Return (x, y) of the center of cell containing provided text 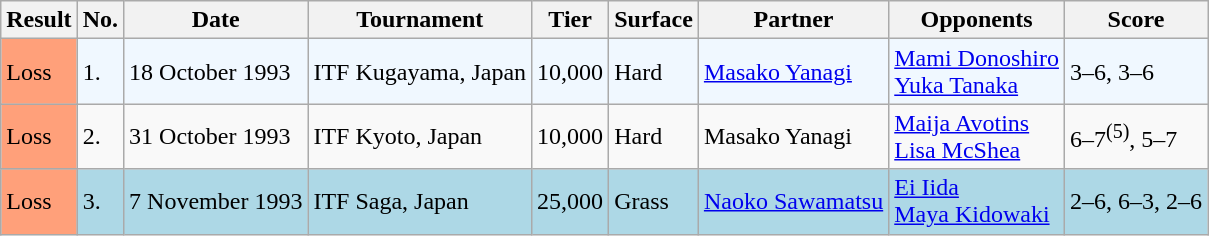
ITF Kugayama, Japan (420, 72)
ITF Kyoto, Japan (420, 136)
Surface (654, 20)
Partner (793, 20)
18 October 1993 (216, 72)
Result (39, 20)
Tier (570, 20)
Date (216, 20)
Grass (654, 202)
Tournament (420, 20)
Ei Iida Maya Kidowaki (977, 202)
2. (100, 136)
1. (100, 72)
Maija Avotins Lisa McShea (977, 136)
Score (1136, 20)
25,000 (570, 202)
ITF Saga, Japan (420, 202)
Opponents (977, 20)
31 October 1993 (216, 136)
3–6, 3–6 (1136, 72)
2–6, 6–3, 2–6 (1136, 202)
3. (100, 202)
Mami Donoshiro Yuka Tanaka (977, 72)
Naoko Sawamatsu (793, 202)
6–7(5), 5–7 (1136, 136)
No. (100, 20)
7 November 1993 (216, 202)
